Detect which cell encompasses the target text, then output its [X, Y] center coordinate. 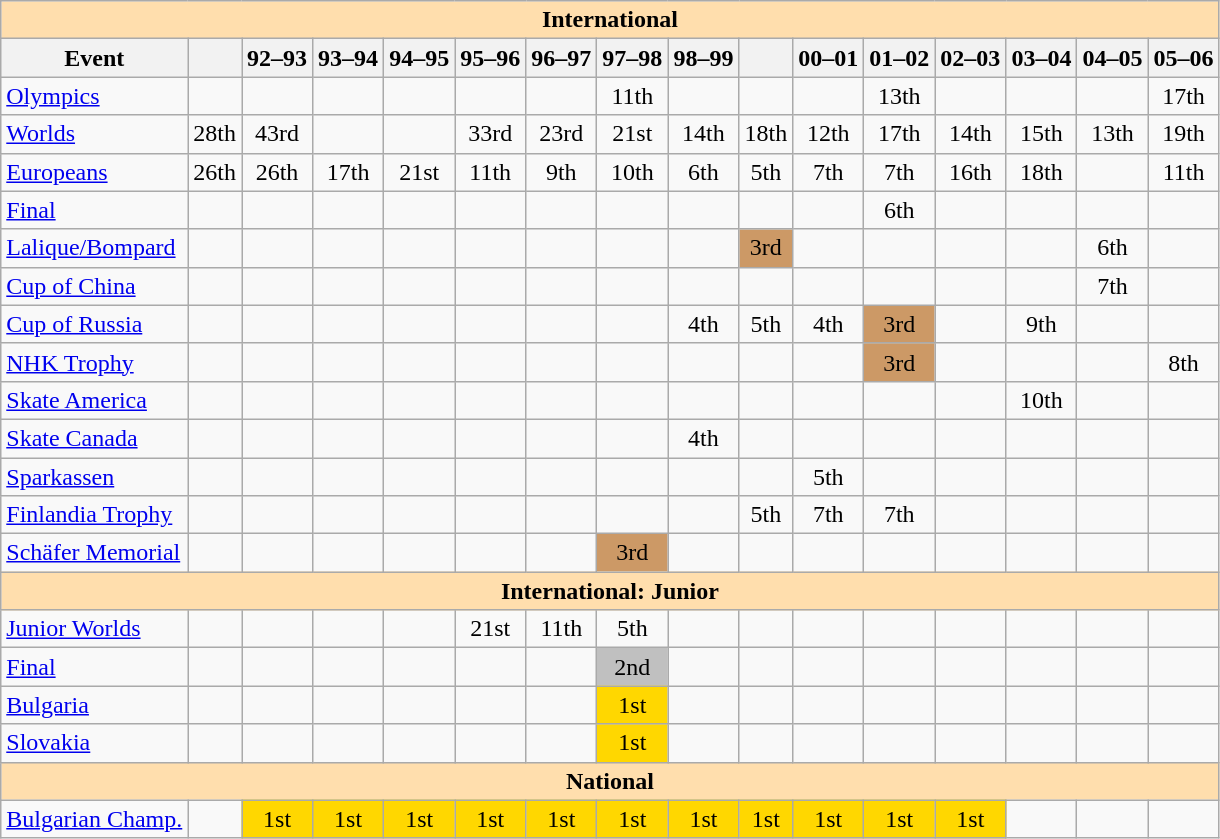
International [610, 20]
NHK Trophy [94, 362]
Olympics [94, 96]
Bulgarian Champ. [94, 819]
Finlandia Trophy [94, 515]
19th [1184, 134]
15th [1042, 134]
Cup of China [94, 286]
92–93 [278, 58]
00–01 [828, 58]
03–04 [1042, 58]
Europeans [94, 172]
16th [970, 172]
95–96 [490, 58]
Worlds [94, 134]
93–94 [348, 58]
Sparkassen [94, 477]
98–99 [704, 58]
02–03 [970, 58]
05–06 [1184, 58]
Junior Worlds [94, 629]
97–98 [632, 58]
Bulgaria [94, 705]
Skate America [94, 400]
43rd [278, 134]
Lalique/Bompard [94, 248]
Schäfer Memorial [94, 553]
Slovakia [94, 743]
28th [215, 134]
04–05 [1112, 58]
Cup of Russia [94, 324]
94–95 [420, 58]
National [610, 781]
33rd [490, 134]
01–02 [900, 58]
International: Junior [610, 591]
12th [828, 134]
Event [94, 58]
8th [1184, 362]
2nd [632, 667]
Skate Canada [94, 438]
23rd [562, 134]
96–97 [562, 58]
